Capture the cell that displays the provided text and extract its [X, Y] central coordinate. 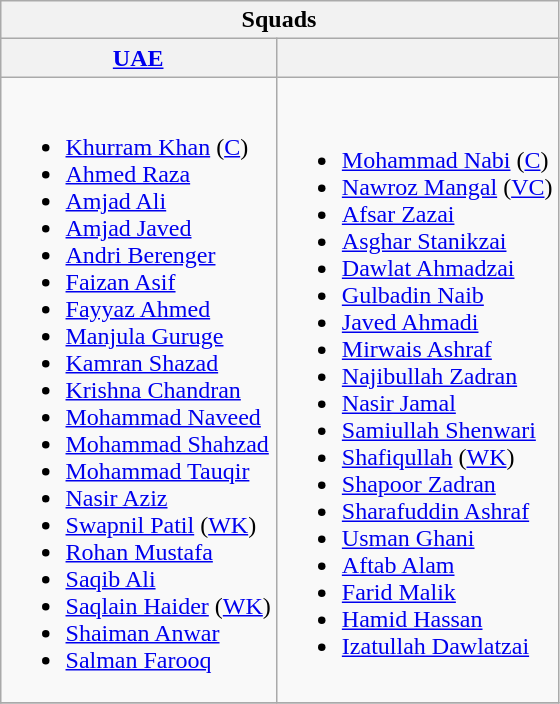
Squads [279, 20]
UAE [138, 58]
